Return the (X, Y) coordinate for the center point of the cell that contains the specified text.  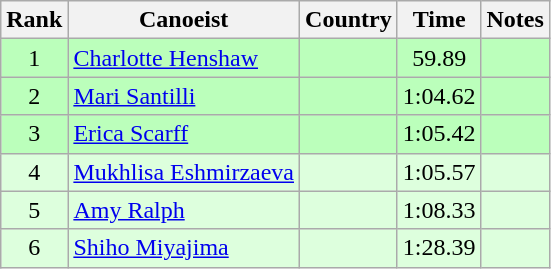
Erica Scarff (184, 134)
1:05.42 (439, 134)
3 (34, 134)
Amy Ralph (184, 210)
Time (439, 20)
1:05.57 (439, 172)
1:28.39 (439, 248)
1:08.33 (439, 210)
4 (34, 172)
Mukhlisa Eshmirzaeva (184, 172)
Rank (34, 20)
Notes (515, 20)
Mari Santilli (184, 96)
5 (34, 210)
6 (34, 248)
59.89 (439, 58)
Canoeist (184, 20)
Country (349, 20)
Charlotte Henshaw (184, 58)
Shiho Miyajima (184, 248)
1 (34, 58)
2 (34, 96)
1:04.62 (439, 96)
